Locate the cell with the specified text and output its (x, y) center coordinate. 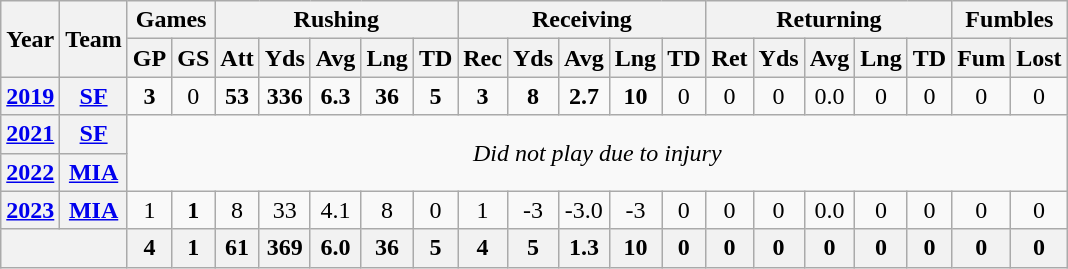
Lost (1039, 58)
61 (237, 248)
Ret (730, 58)
2021 (30, 134)
369 (284, 248)
Did not play due to injury (597, 153)
2023 (30, 210)
GP (149, 58)
Fumbles (1010, 20)
Returning (829, 20)
Rushing (336, 20)
Games (170, 20)
336 (284, 96)
GS (194, 58)
Fum (982, 58)
-3.0 (584, 210)
2.7 (584, 96)
1.3 (584, 248)
Year (30, 39)
4.1 (336, 210)
Att (237, 58)
33 (284, 210)
2022 (30, 172)
6.3 (336, 96)
Receiving (582, 20)
Rec (483, 58)
Team (94, 39)
2019 (30, 96)
6.0 (336, 248)
53 (237, 96)
